From the cell containing the given text, extract its center point as [x, y] coordinate. 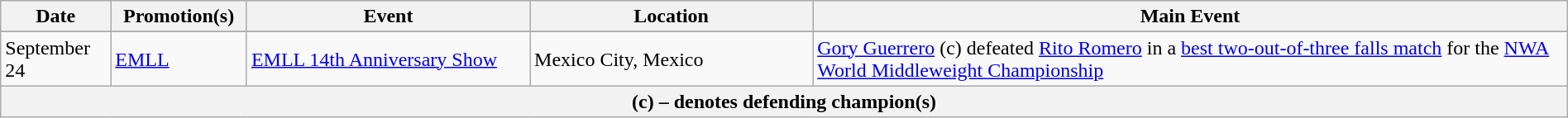
Promotion(s) [179, 17]
Date [56, 17]
September 24 [56, 59]
Location [672, 17]
Main Event [1191, 17]
EMLL [179, 59]
EMLL 14th Anniversary Show [388, 59]
(c) – denotes defending champion(s) [784, 101]
Event [388, 17]
Gory Guerrero (c) defeated Rito Romero in a best two-out-of-three falls match for the NWA World Middleweight Championship [1191, 59]
Mexico City, Mexico [672, 59]
